Return (x, y) of the center of cell containing provided text 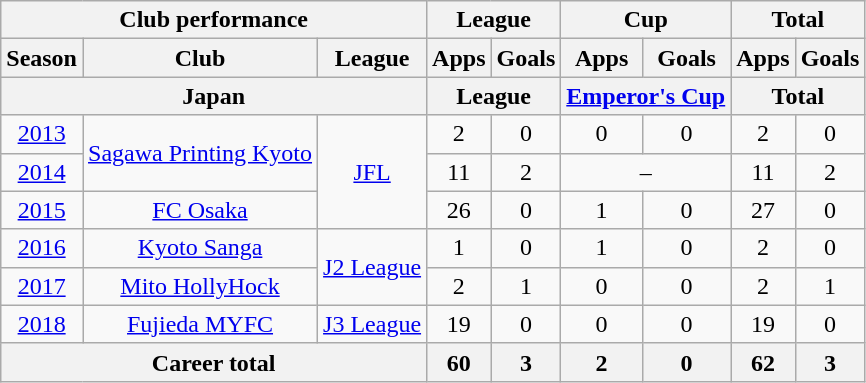
26 (459, 210)
2013 (42, 134)
Japan (214, 96)
60 (459, 362)
2016 (42, 248)
Cup (646, 20)
Sagawa Printing Kyoto (200, 153)
2018 (42, 324)
Career total (214, 362)
Club performance (214, 20)
FC Osaka (200, 210)
2017 (42, 286)
Kyoto Sanga (200, 248)
JFL (372, 172)
Club (200, 58)
Fujieda MYFC (200, 324)
Season (42, 58)
J3 League (372, 324)
2014 (42, 172)
– (646, 172)
27 (763, 210)
J2 League (372, 267)
2015 (42, 210)
62 (763, 362)
Emperor's Cup (646, 96)
Mito HollyHock (200, 286)
